From the cell containing the given text, extract its center point as [X, Y] coordinate. 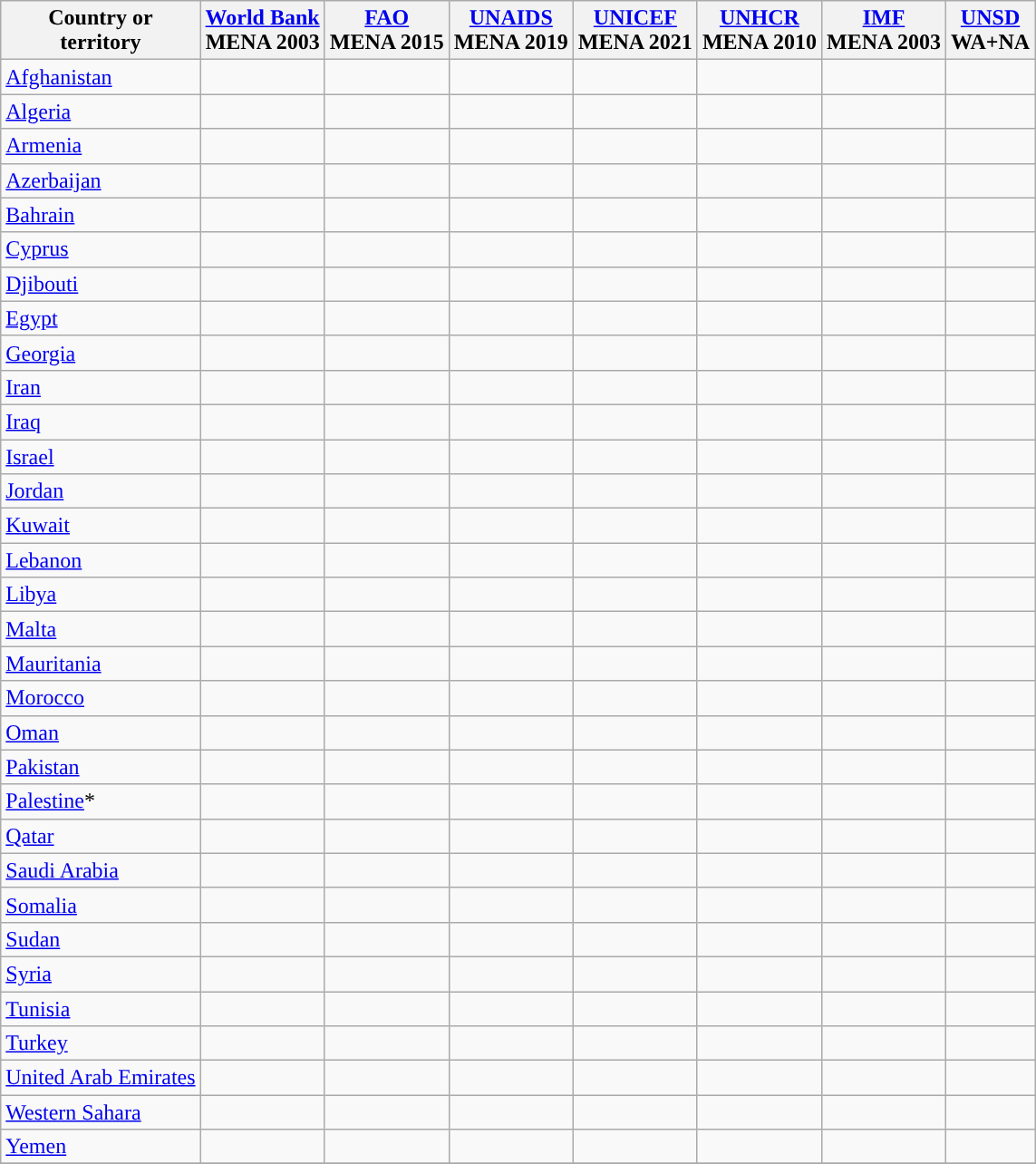
Syria [101, 974]
Kuwait [101, 526]
UNSDWA+NA [991, 31]
UNAIDSMENA 2019 [511, 31]
Cyprus [101, 249]
UNICEFMENA 2021 [634, 31]
Djibouti [101, 284]
Azerbaijan [101, 180]
Country orterritory [101, 31]
Mauritania [101, 664]
Yemen [101, 1147]
IMFMENA 2003 [883, 31]
Lebanon [101, 560]
Bahrain [101, 215]
Libya [101, 595]
Qatar [101, 836]
Palestine* [101, 801]
Malta [101, 629]
Israel [101, 456]
Iran [101, 387]
Western Sahara [101, 1112]
United Arab Emirates [101, 1078]
FAOMENA 2015 [386, 31]
Somalia [101, 905]
Afghanistan [101, 77]
Algeria [101, 112]
Morocco [101, 698]
Iraq [101, 422]
Oman [101, 732]
Egypt [101, 318]
Pakistan [101, 767]
World BankMENA 2003 [263, 31]
Georgia [101, 353]
UNHCRMENA 2010 [760, 31]
Tunisia [101, 1009]
Sudan [101, 939]
Armenia [101, 146]
Saudi Arabia [101, 870]
Jordan [101, 491]
Turkey [101, 1043]
